Locate the cell with the specified text and output its [X, Y] center coordinate. 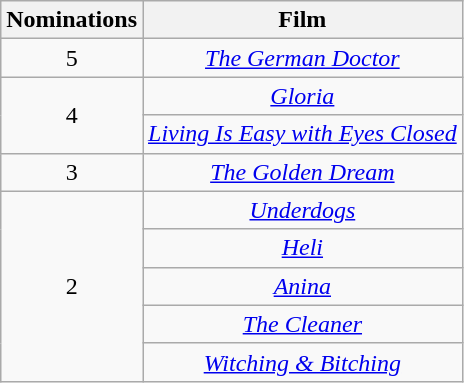
The Cleaner [302, 324]
Film [302, 20]
Gloria [302, 96]
5 [72, 58]
Witching & Bitching [302, 362]
3 [72, 172]
4 [72, 115]
Nominations [72, 20]
2 [72, 286]
Underdogs [302, 210]
The Golden Dream [302, 172]
The German Doctor [302, 58]
Anina [302, 286]
Living Is Easy with Eyes Closed [302, 134]
Heli [302, 248]
